Find where the given text appears and provide that cell's center as (X, Y) coordinate. 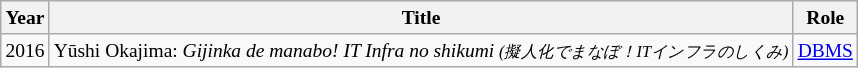
Title (421, 18)
Year (25, 18)
Role (826, 18)
2016 (25, 50)
DBMS (826, 50)
Yūshi Okajima: Gijinka de manabo! IT Infra no shikumi (擬人化でまなぼ！ITインフラのしくみ) (421, 50)
